Capture the cell that displays the provided text and extract its (X, Y) central coordinate. 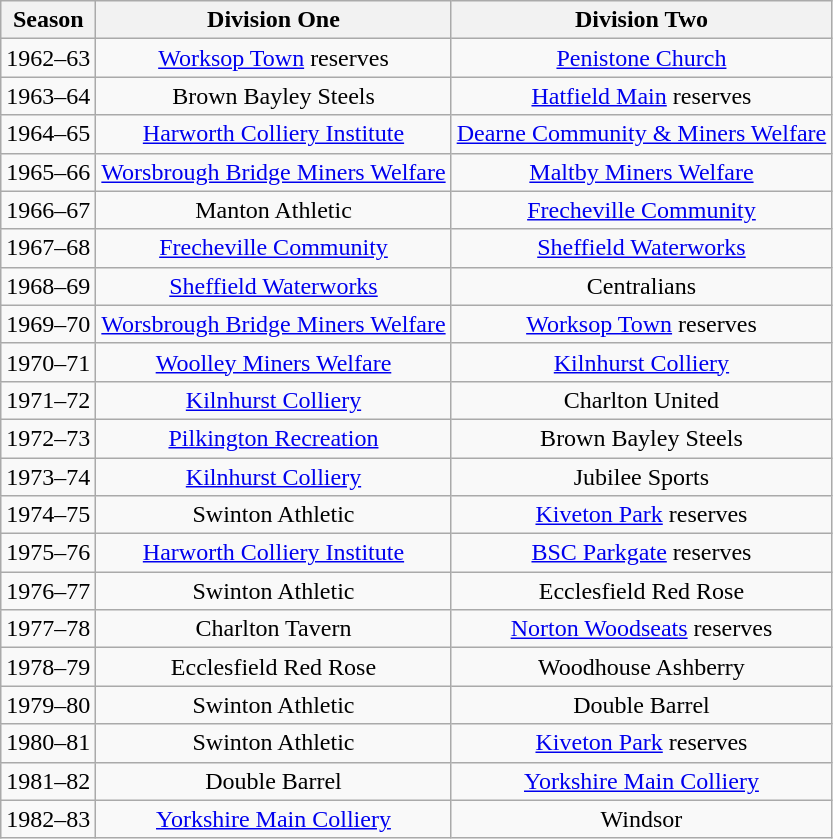
1962–63 (48, 58)
1968–69 (48, 286)
Woolley Miners Welfare (274, 362)
1982–83 (48, 819)
Charlton United (642, 400)
Jubilee Sports (642, 477)
Hatfield Main reserves (642, 96)
Maltby Miners Welfare (642, 172)
Dearne Community & Miners Welfare (642, 134)
Season (48, 20)
1977–78 (48, 629)
1973–74 (48, 477)
Centralians (642, 286)
1976–77 (48, 591)
1970–71 (48, 362)
1964–65 (48, 134)
BSC Parkgate reserves (642, 553)
1981–82 (48, 781)
Penistone Church (642, 58)
Woodhouse Ashberry (642, 667)
1972–73 (48, 438)
1975–76 (48, 553)
1978–79 (48, 667)
1966–67 (48, 210)
1967–68 (48, 248)
Manton Athletic (274, 210)
1980–81 (48, 743)
Division Two (642, 20)
Division One (274, 20)
1979–80 (48, 705)
1969–70 (48, 324)
1963–64 (48, 96)
1971–72 (48, 400)
Windsor (642, 819)
Pilkington Recreation (274, 438)
Norton Woodseats reserves (642, 629)
Charlton Tavern (274, 629)
1974–75 (48, 515)
1965–66 (48, 172)
